Identify which cell holds the provided text, then report its (X, Y) central coordinate. 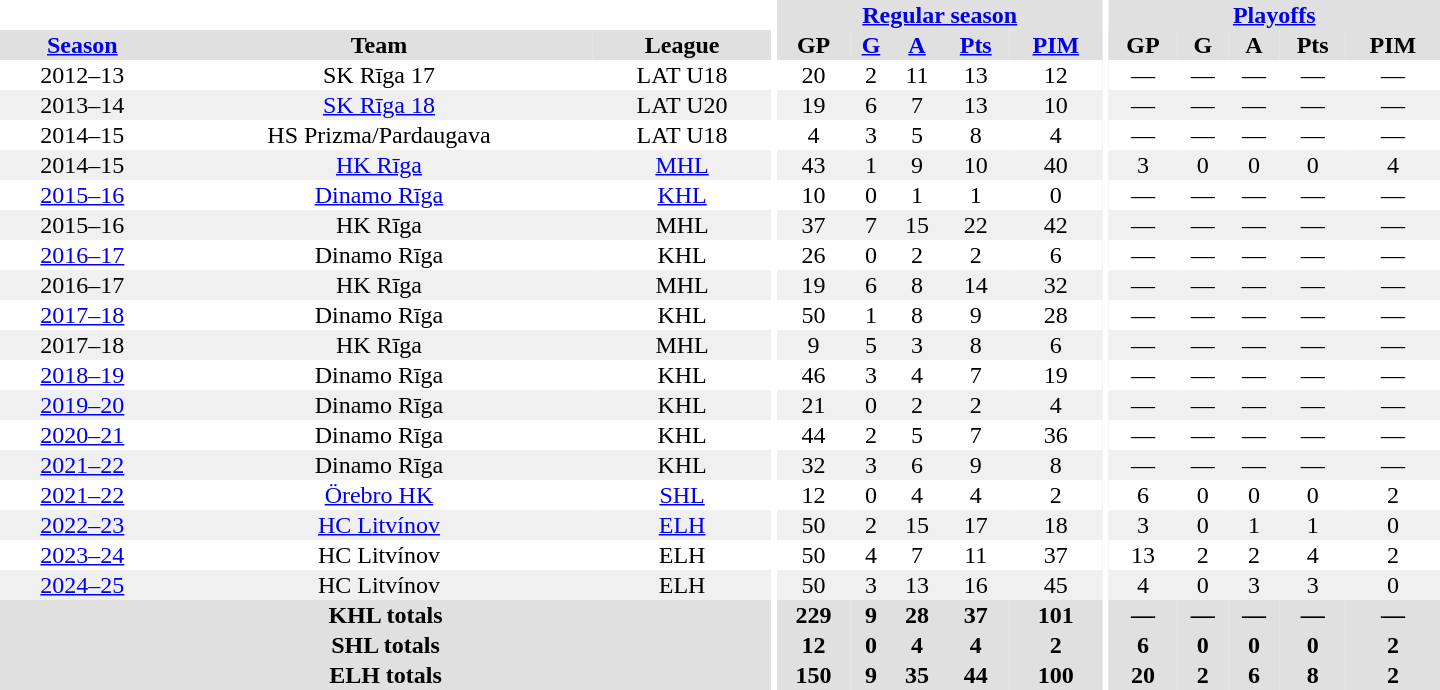
26 (814, 255)
16 (976, 585)
SHL (682, 495)
2022–23 (82, 525)
2012–13 (82, 75)
SK Rīga 18 (379, 105)
42 (1056, 225)
43 (814, 165)
35 (916, 675)
21 (814, 405)
KHL totals (386, 615)
2023–24 (82, 555)
Playoffs (1274, 15)
229 (814, 615)
36 (1056, 435)
LAT U20 (682, 105)
HS Prizma/Pardaugava (379, 135)
18 (1056, 525)
2024–25 (82, 585)
2013–14 (82, 105)
45 (1056, 585)
ELH totals (386, 675)
150 (814, 675)
Season (82, 45)
Team (379, 45)
Regular season (940, 15)
SHL totals (386, 645)
40 (1056, 165)
2019–20 (82, 405)
2020–21 (82, 435)
2018–19 (82, 375)
League (682, 45)
101 (1056, 615)
100 (1056, 675)
17 (976, 525)
22 (976, 225)
Örebro HK (379, 495)
14 (976, 285)
SK Rīga 17 (379, 75)
46 (814, 375)
